Return the (X, Y) coordinate for the center point of the cell that contains the specified text.  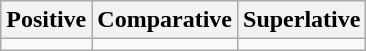
Positive (46, 20)
Superlative (302, 20)
Comparative (165, 20)
